Pinpoint the cell where the given text exists, returning its [x, y] midpoint coordinate. 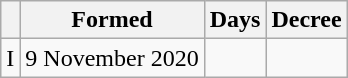
I [10, 58]
Formed [112, 20]
Days [235, 20]
Decree [306, 20]
9 November 2020 [112, 58]
